For the text-containing cell, return its midpoint in (X, Y) coordinate format. 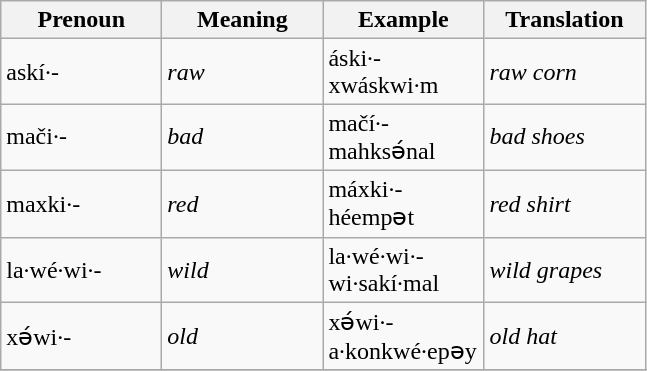
red shirt (564, 204)
bad (242, 138)
mači·- (82, 138)
Meaning (242, 20)
xə́wi·-a·konkwé·epəy (404, 336)
old (242, 336)
xə́wi·- (82, 336)
wild (242, 270)
old hat (564, 336)
maxki·- (82, 204)
Prenoun (82, 20)
raw (242, 72)
áski·-xwáskwi·m (404, 72)
red (242, 204)
Translation (564, 20)
mačí·-mahksə́nal (404, 138)
máxki·-héempət (404, 204)
la·wé·wi·-wi·sakí·mal (404, 270)
askí·- (82, 72)
raw corn (564, 72)
wild grapes (564, 270)
bad shoes (564, 138)
Example (404, 20)
la·wé·wi·- (82, 270)
